Determine the [x, y] coordinate at the center of the cell enclosing the given text.  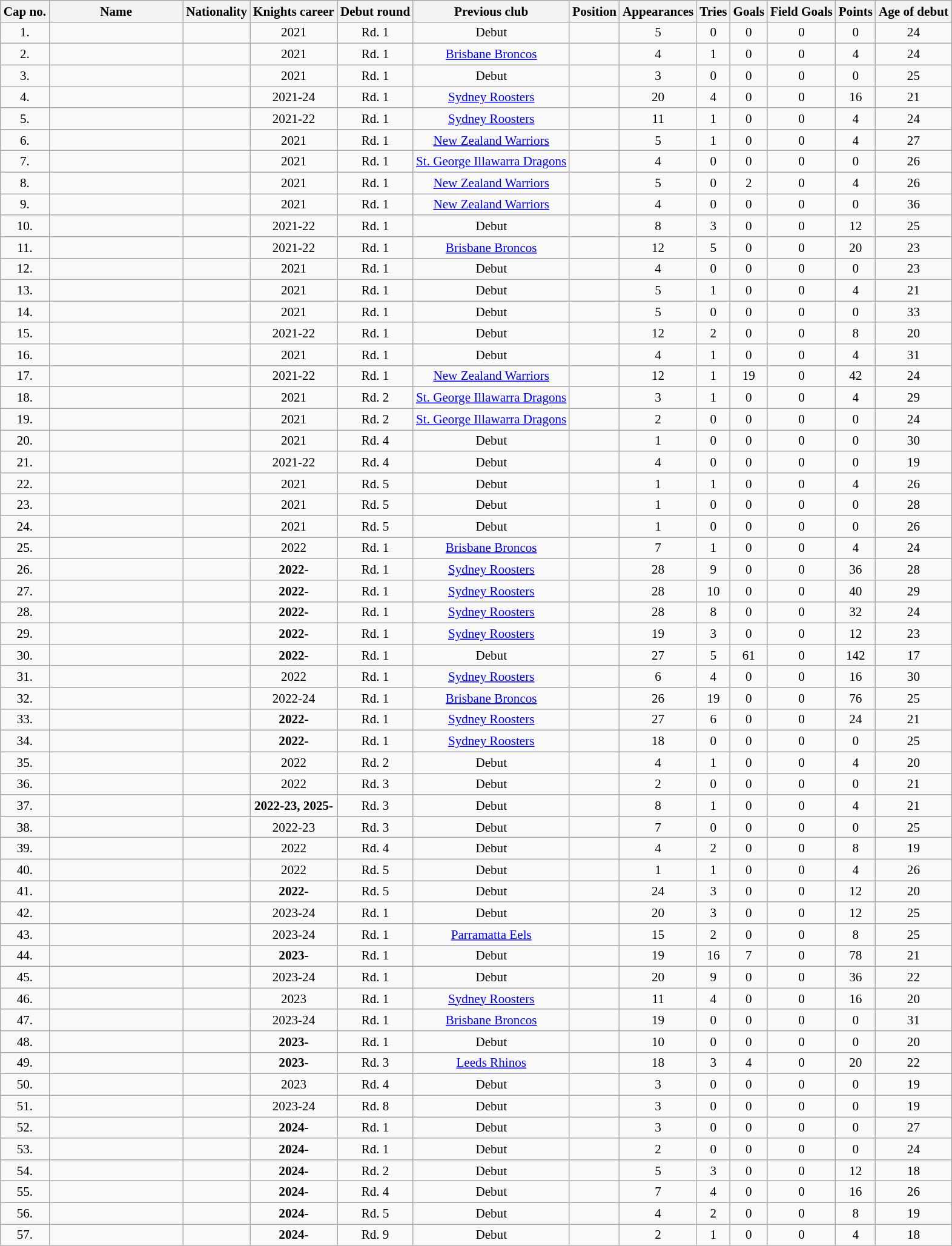
39. [25, 848]
Previous club [491, 11]
57. [25, 1234]
2022-23 [294, 826]
19. [25, 419]
15 [658, 934]
Leeds Rhinos [491, 1062]
Rd. 8 [375, 1106]
11. [25, 247]
46. [25, 998]
24. [25, 526]
13. [25, 291]
Position [595, 11]
2021-24 [294, 97]
37. [25, 806]
Appearances [658, 11]
32. [25, 698]
53. [25, 1148]
48. [25, 1042]
Goals [749, 11]
25. [25, 548]
17. [25, 376]
51. [25, 1106]
36. [25, 784]
142 [856, 655]
40. [25, 870]
55. [25, 1192]
42. [25, 912]
Cap no. [25, 11]
41. [25, 892]
7. [25, 161]
26. [25, 569]
2022-24 [294, 698]
52. [25, 1128]
44. [25, 956]
17 [913, 655]
29. [25, 634]
15. [25, 333]
76 [856, 698]
23. [25, 505]
56. [25, 1213]
Parramatta Eels [491, 934]
21. [25, 462]
16. [25, 355]
2. [25, 55]
1. [25, 33]
9. [25, 205]
40 [856, 591]
4. [25, 97]
78 [856, 956]
38. [25, 826]
28. [25, 612]
2022-23, 2025- [294, 806]
6. [25, 139]
47. [25, 1020]
33. [25, 720]
8. [25, 183]
50. [25, 1084]
33 [913, 311]
Age of debut [913, 11]
35. [25, 762]
Debut round [375, 11]
31. [25, 676]
34. [25, 741]
5. [25, 119]
Knights career [294, 11]
Field Goals [802, 11]
43. [25, 934]
20. [25, 441]
Name [116, 11]
61 [749, 655]
18. [25, 397]
Tries [713, 11]
10. [25, 225]
3. [25, 75]
27. [25, 591]
45. [25, 978]
Nationality [217, 11]
Points [856, 11]
49. [25, 1062]
42 [856, 376]
22. [25, 483]
14. [25, 311]
Rd. 9 [375, 1234]
12. [25, 269]
30. [25, 655]
54. [25, 1170]
32 [856, 612]
